For the text-containing cell, return its midpoint in (x, y) coordinate format. 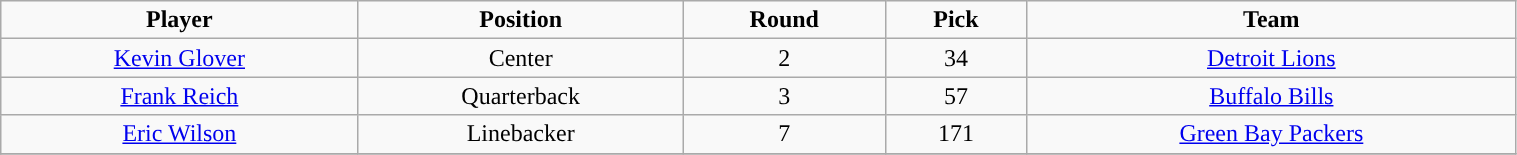
Pick (956, 20)
3 (784, 96)
Round (784, 20)
Position (520, 20)
57 (956, 96)
Team (1272, 20)
Green Bay Packers (1272, 134)
Frank Reich (180, 96)
2 (784, 58)
Quarterback (520, 96)
Kevin Glover (180, 58)
Buffalo Bills (1272, 96)
7 (784, 134)
Eric Wilson (180, 134)
Player (180, 20)
34 (956, 58)
Linebacker (520, 134)
Detroit Lions (1272, 58)
171 (956, 134)
Center (520, 58)
